From the cell containing the given text, extract its center point as [x, y] coordinate. 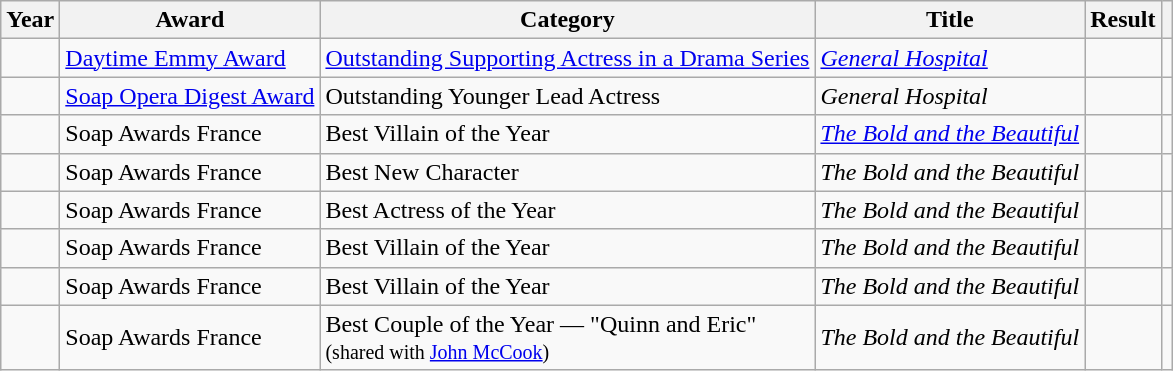
Title [950, 20]
Category [568, 20]
Year [30, 20]
Best New Character [568, 172]
Soap Opera Digest Award [190, 96]
Best Actress of the Year [568, 210]
Result [1123, 20]
Outstanding Supporting Actress in a Drama Series [568, 58]
Best Couple of the Year — "Quinn and Eric" (shared with John McCook) [568, 338]
Daytime Emmy Award [190, 58]
Award [190, 20]
Outstanding Younger Lead Actress [568, 96]
